From the cell containing the given text, extract its center point as [X, Y] coordinate. 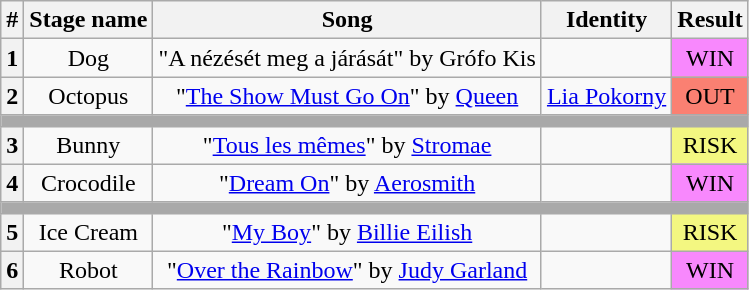
"Dream On" by Aerosmith [348, 183]
Song [348, 20]
Crocodile [88, 183]
3 [12, 145]
"The Show Must Go On" by Queen [348, 96]
2 [12, 96]
Dog [88, 58]
OUT [710, 96]
Result [710, 20]
4 [12, 183]
# [12, 20]
5 [12, 232]
"Over the Rainbow" by Judy Garland [348, 270]
Bunny [88, 145]
Octopus [88, 96]
Ice Cream [88, 232]
1 [12, 58]
6 [12, 270]
Identity [606, 20]
"A nézését meg a járását" by Grófo Kis [348, 58]
Robot [88, 270]
"My Boy" by Billie Eilish [348, 232]
Stage name [88, 20]
"Tous les mêmes" by Stromae [348, 145]
Lia Pokorny [606, 96]
